Search for the cell housing the specified text and yield its (X, Y) center coordinate. 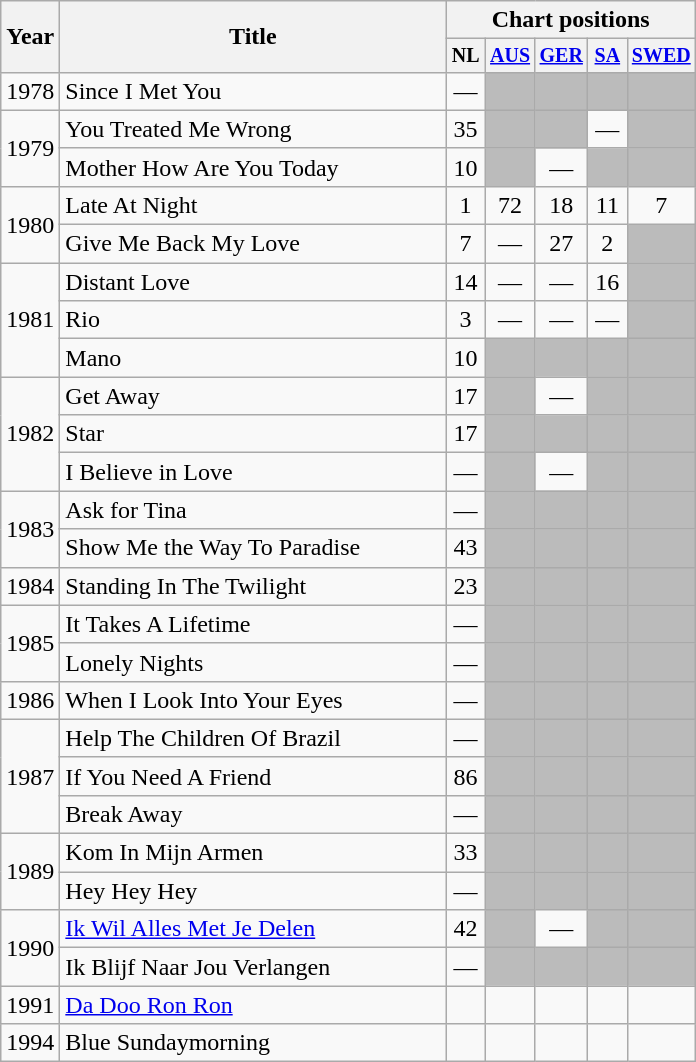
1990 (30, 948)
1979 (30, 148)
Ik Wil Alles Met Je Delen (253, 929)
Mother How Are You Today (253, 167)
NL (466, 56)
Star (253, 434)
SWED (661, 56)
Break Away (253, 814)
1983 (30, 529)
1991 (30, 1005)
1989 (30, 872)
1986 (30, 700)
1980 (30, 224)
Help The Children Of Brazil (253, 738)
Show Me the Way To Paradise (253, 548)
1978 (30, 91)
Kom In Mijn Armen (253, 853)
It Takes A Lifetime (253, 624)
1985 (30, 643)
Since I Met You (253, 91)
Chart positions (571, 20)
14 (466, 282)
1982 (30, 434)
Late At Night (253, 205)
16 (608, 282)
86 (466, 776)
I Believe in Love (253, 472)
72 (510, 205)
Give Me Back My Love (253, 244)
Ask for Tina (253, 510)
When I Look Into Your Eyes (253, 700)
3 (466, 320)
Ik Blijf Naar Jou Verlangen (253, 967)
23 (466, 586)
Distant Love (253, 282)
11 (608, 205)
Da Doo Ron Ron (253, 1005)
GER (562, 56)
35 (466, 129)
2 (608, 244)
Rio (253, 320)
18 (562, 205)
1984 (30, 586)
1987 (30, 776)
If You Need A Friend (253, 776)
1981 (30, 320)
Blue Sundaymorning (253, 1043)
Mano (253, 358)
Year (30, 37)
1994 (30, 1043)
Hey Hey Hey (253, 891)
SA (608, 56)
Get Away (253, 396)
Standing In The Twilight (253, 586)
27 (562, 244)
Title (253, 37)
42 (466, 929)
AUS (510, 56)
Lonely Nights (253, 662)
1 (466, 205)
33 (466, 853)
You Treated Me Wrong (253, 129)
43 (466, 548)
